Search for the cell housing the specified text and yield its (X, Y) center coordinate. 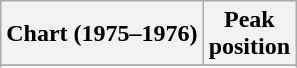
Peak position (249, 34)
Chart (1975–1976) (102, 34)
